Return the [X, Y] coordinate for the center point of the cell that contains the specified text.  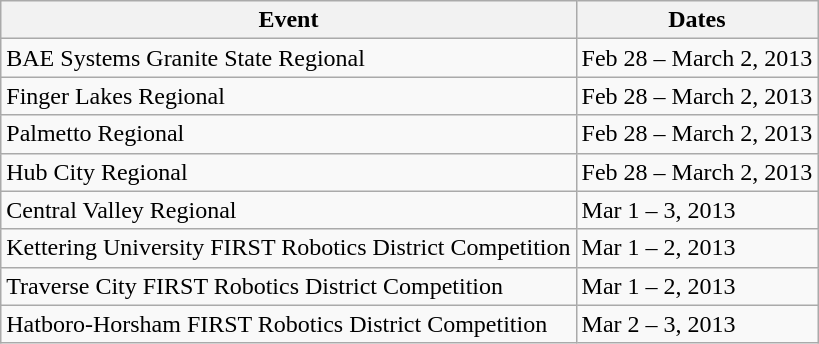
Kettering University FIRST Robotics District Competition [288, 248]
Event [288, 20]
Dates [697, 20]
Finger Lakes Regional [288, 96]
Traverse City FIRST Robotics District Competition [288, 286]
BAE Systems Granite State Regional [288, 58]
Palmetto Regional [288, 134]
Hub City Regional [288, 172]
Mar 2 – 3, 2013 [697, 324]
Hatboro-Horsham FIRST Robotics District Competition [288, 324]
Mar 1 – 3, 2013 [697, 210]
Central Valley Regional [288, 210]
